Determine the [x, y] coordinate at the center of the cell enclosing the given text.  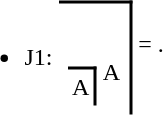
A A [94, 58]
